Identify which cell holds the provided text, then report its (x, y) central coordinate. 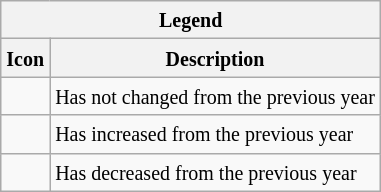
Legend (191, 20)
Icon (26, 58)
Has not changed from the previous year (216, 96)
Description (216, 58)
Has decreased from the previous year (216, 172)
Has increased from the previous year (216, 134)
